Find where the given text appears and provide that cell's center as (x, y) coordinate. 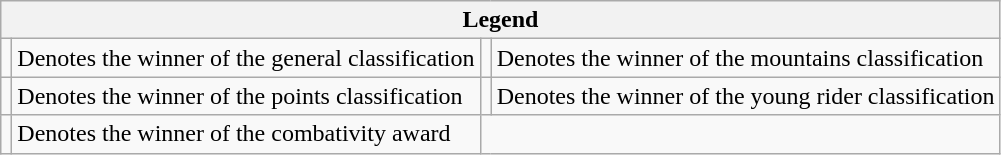
Denotes the winner of the points classification (246, 96)
Denotes the winner of the general classification (246, 58)
Denotes the winner of the young rider classification (746, 96)
Denotes the winner of the mountains classification (746, 58)
Legend (500, 20)
Denotes the winner of the combativity award (246, 134)
